Return [x, y] of the center of cell containing provided text 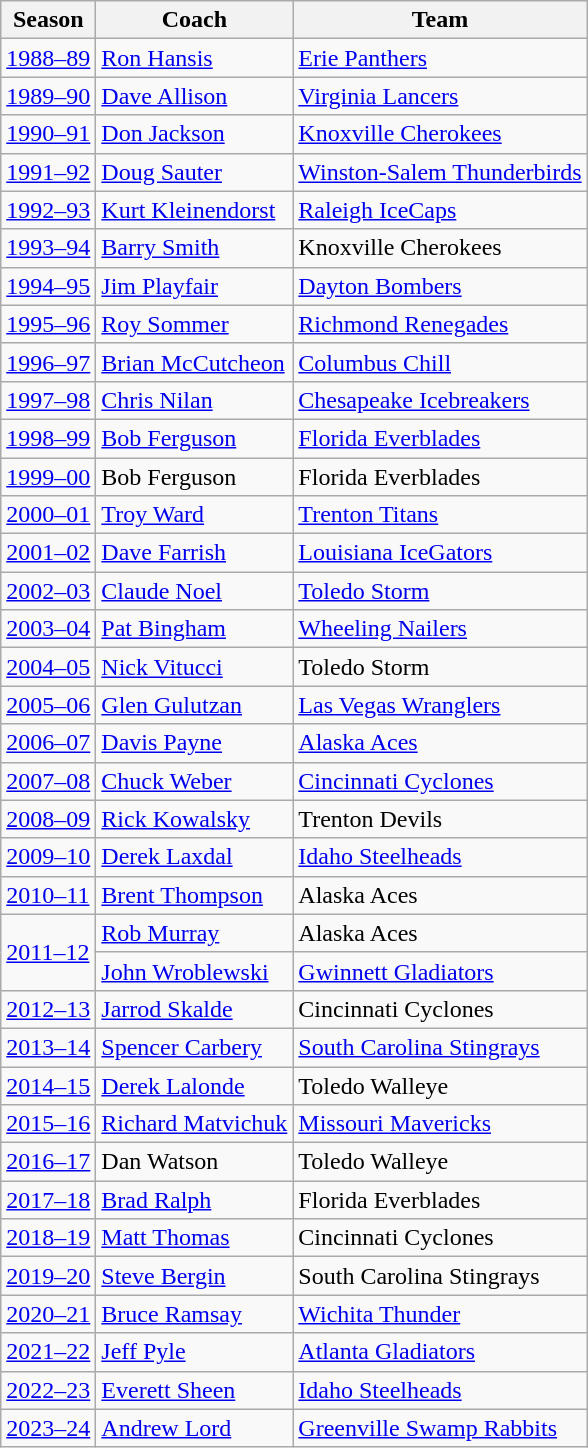
Dayton Bombers [440, 286]
Richmond Renegades [440, 324]
1993–94 [48, 248]
2004–05 [48, 667]
2023–24 [48, 1428]
1999–00 [48, 477]
Claude Noel [194, 591]
Bruce Ramsay [194, 1314]
2021–22 [48, 1352]
2012–13 [48, 1009]
Greenville Swamp Rabbits [440, 1428]
2003–04 [48, 629]
2016–17 [48, 1162]
Jarrod Skalde [194, 1009]
2010–11 [48, 895]
Coach [194, 20]
Roy Sommer [194, 324]
1992–93 [48, 210]
Raleigh IceCaps [440, 210]
Rob Murray [194, 933]
2019–20 [48, 1276]
2009–10 [48, 857]
2007–08 [48, 781]
Winston-Salem Thunderbirds [440, 172]
Derek Laxdal [194, 857]
Barry Smith [194, 248]
Gwinnett Gladiators [440, 971]
Derek Lalonde [194, 1085]
Dave Allison [194, 96]
1996–97 [48, 362]
Season [48, 20]
2015–16 [48, 1124]
Columbus Chill [440, 362]
Missouri Mavericks [440, 1124]
Pat Bingham [194, 629]
Richard Matvichuk [194, 1124]
Brian McCutcheon [194, 362]
Dave Farrish [194, 553]
2017–18 [48, 1200]
Steve Bergin [194, 1276]
Wheeling Nailers [440, 629]
Spencer Carbery [194, 1047]
Don Jackson [194, 134]
Chris Nilan [194, 400]
1990–91 [48, 134]
Kurt Kleinendorst [194, 210]
2020–21 [48, 1314]
2000–01 [48, 515]
Troy Ward [194, 515]
2011–12 [48, 952]
John Wroblewski [194, 971]
2002–03 [48, 591]
1997–98 [48, 400]
1995–96 [48, 324]
Louisiana IceGators [440, 553]
Virginia Lancers [440, 96]
Brad Ralph [194, 1200]
Chesapeake Icebreakers [440, 400]
Jim Playfair [194, 286]
2022–23 [48, 1390]
Davis Payne [194, 743]
Matt Thomas [194, 1238]
Trenton Devils [440, 819]
Wichita Thunder [440, 1314]
Las Vegas Wranglers [440, 705]
1994–95 [48, 286]
Atlanta Gladiators [440, 1352]
Team [440, 20]
Nick Vitucci [194, 667]
Dan Watson [194, 1162]
2008–09 [48, 819]
Glen Gulutzan [194, 705]
Erie Panthers [440, 58]
1991–92 [48, 172]
2005–06 [48, 705]
Chuck Weber [194, 781]
2018–19 [48, 1238]
Rick Kowalsky [194, 819]
Brent Thompson [194, 895]
Doug Sauter [194, 172]
Jeff Pyle [194, 1352]
1988–89 [48, 58]
2014–15 [48, 1085]
Andrew Lord [194, 1428]
2013–14 [48, 1047]
2001–02 [48, 553]
2006–07 [48, 743]
1989–90 [48, 96]
Everett Sheen [194, 1390]
1998–99 [48, 438]
Trenton Titans [440, 515]
Ron Hansis [194, 58]
